From the cell containing the given text, extract its center point as [X, Y] coordinate. 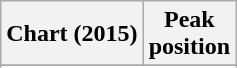
Chart (2015) [72, 34]
Peakposition [189, 34]
